Determine the (x, y) coordinate at the center of the cell enclosing the given text.  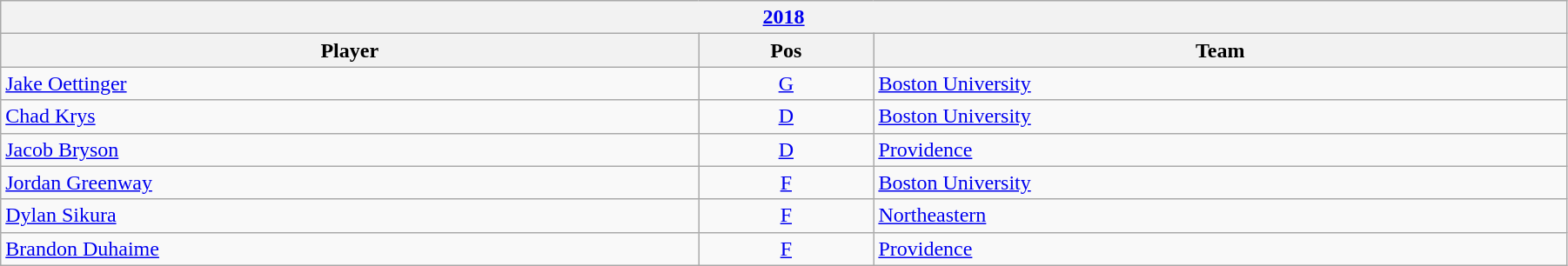
Jake Oettinger (350, 83)
Jacob Bryson (350, 150)
Chad Krys (350, 116)
Brandon Duhaime (350, 249)
G (787, 83)
Team (1220, 50)
2018 (784, 17)
Northeastern (1220, 216)
Player (350, 50)
Jordan Greenway (350, 183)
Dylan Sikura (350, 216)
Pos (787, 50)
